Detect which cell encompasses the target text, then output its (X, Y) center coordinate. 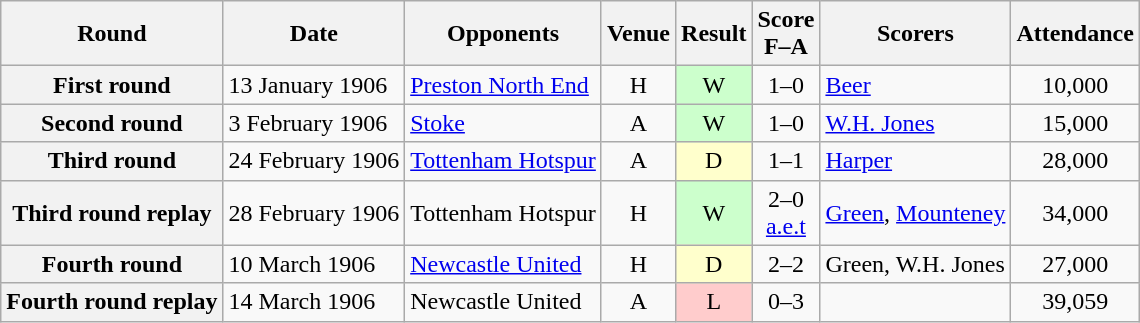
Venue (638, 34)
Scorers (916, 34)
39,059 (1075, 302)
Round (112, 34)
10,000 (1075, 85)
Preston North End (504, 85)
Date (314, 34)
Fourth round replay (112, 302)
1–1 (786, 161)
Third round (112, 161)
Opponents (504, 34)
Stoke (504, 123)
ScoreF–A (786, 34)
Green, Mounteney (916, 212)
14 March 1906 (314, 302)
3 February 1906 (314, 123)
Result (714, 34)
Second round (112, 123)
L (714, 302)
Green, W.H. Jones (916, 264)
28,000 (1075, 161)
Fourth round (112, 264)
28 February 1906 (314, 212)
2–0a.e.t (786, 212)
Beer (916, 85)
First round (112, 85)
Harper (916, 161)
27,000 (1075, 264)
15,000 (1075, 123)
10 March 1906 (314, 264)
24 February 1906 (314, 161)
34,000 (1075, 212)
0–3 (786, 302)
13 January 1906 (314, 85)
2–2 (786, 264)
W.H. Jones (916, 123)
Third round replay (112, 212)
Attendance (1075, 34)
